Detect which cell encompasses the target text, then output its (X, Y) center coordinate. 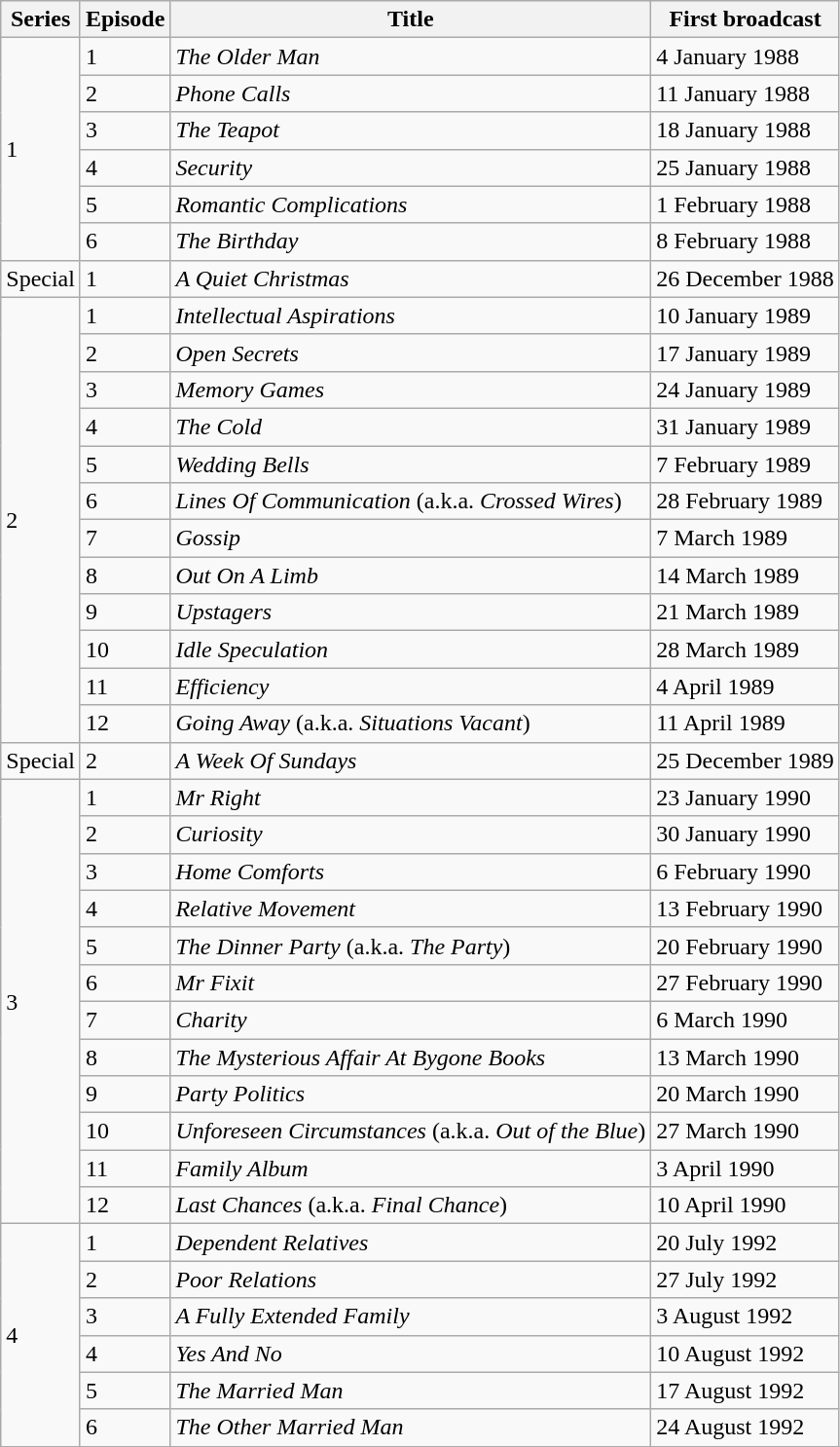
Intellectual Aspirations (411, 315)
Curiosity (411, 835)
The Dinner Party (a.k.a. The Party) (411, 946)
Idle Speculation (411, 649)
A Fully Extended Family (411, 1317)
3 April 1990 (746, 1169)
28 March 1989 (746, 649)
A Week Of Sundays (411, 761)
4 January 1988 (746, 56)
7 March 1989 (746, 538)
10 April 1990 (746, 1206)
27 March 1990 (746, 1132)
Out On A Limb (411, 575)
Party Politics (411, 1095)
27 July 1992 (746, 1280)
31 January 1989 (746, 427)
The Other Married Man (411, 1428)
25 December 1989 (746, 761)
The Mysterious Affair At Bygone Books (411, 1057)
24 August 1992 (746, 1428)
20 February 1990 (746, 946)
The Birthday (411, 241)
The Teapot (411, 130)
Wedding Bells (411, 464)
Going Away (a.k.a. Situations Vacant) (411, 723)
17 January 1989 (746, 352)
Memory Games (411, 390)
Dependent Relatives (411, 1243)
Gossip (411, 538)
Phone Calls (411, 93)
21 March 1989 (746, 612)
8 February 1988 (746, 241)
Episode (125, 19)
Last Chances (a.k.a. Final Chance) (411, 1206)
10 January 1989 (746, 315)
20 March 1990 (746, 1095)
Efficiency (411, 686)
30 January 1990 (746, 835)
10 August 1992 (746, 1354)
13 February 1990 (746, 909)
26 December 1988 (746, 278)
Unforeseen Circumstances (a.k.a. Out of the Blue) (411, 1132)
Security (411, 167)
The Cold (411, 427)
20 July 1992 (746, 1243)
Upstagers (411, 612)
11 April 1989 (746, 723)
6 March 1990 (746, 1020)
1 February 1988 (746, 204)
Mr Fixit (411, 983)
The Older Man (411, 56)
25 January 1988 (746, 167)
Lines Of Communication (a.k.a. Crossed Wires) (411, 501)
Poor Relations (411, 1280)
24 January 1989 (746, 390)
Family Album (411, 1169)
17 August 1992 (746, 1391)
18 January 1988 (746, 130)
Series (41, 19)
6 February 1990 (746, 872)
3 August 1992 (746, 1317)
Romantic Complications (411, 204)
Mr Right (411, 798)
Open Secrets (411, 352)
Relative Movement (411, 909)
23 January 1990 (746, 798)
Home Comforts (411, 872)
4 April 1989 (746, 686)
The Married Man (411, 1391)
First broadcast (746, 19)
28 February 1989 (746, 501)
Yes And No (411, 1354)
A Quiet Christmas (411, 278)
Charity (411, 1020)
7 February 1989 (746, 464)
13 March 1990 (746, 1057)
27 February 1990 (746, 983)
14 March 1989 (746, 575)
11 January 1988 (746, 93)
Title (411, 19)
